Pinpoint the cell where the given text exists, returning its [X, Y] midpoint coordinate. 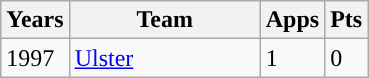
Years [35, 20]
Apps [292, 20]
Team [164, 20]
1997 [35, 58]
Ulster [164, 58]
Pts [346, 20]
1 [292, 58]
0 [346, 58]
